Return the (x, y) coordinate for the center point of the cell that contains the specified text.  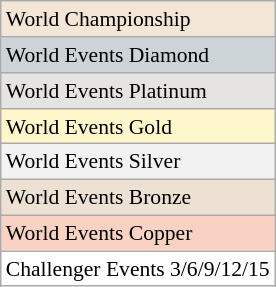
World Events Gold (138, 126)
World Championship (138, 19)
World Events Bronze (138, 197)
Challenger Events 3/6/9/12/15 (138, 269)
World Events Silver (138, 162)
World Events Copper (138, 233)
World Events Diamond (138, 55)
World Events Platinum (138, 91)
